Capture the cell that displays the provided text and extract its (x, y) central coordinate. 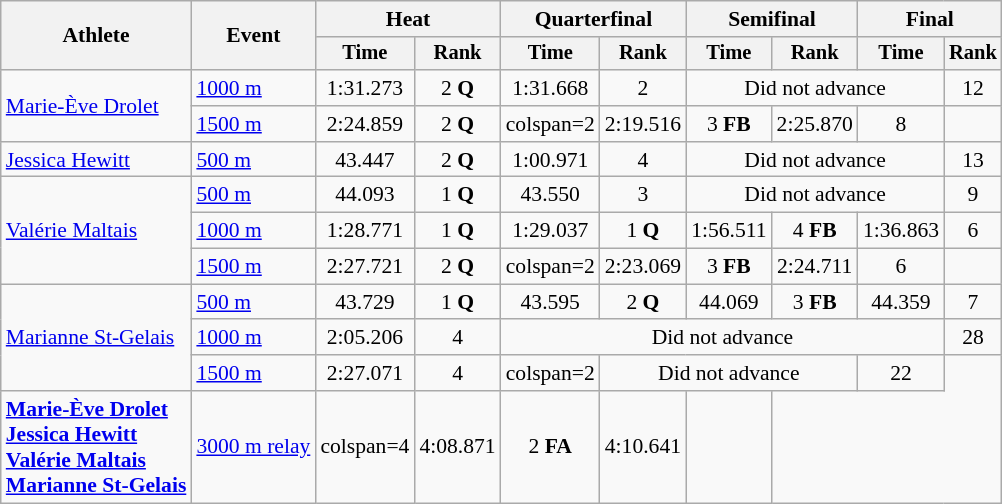
44.069 (728, 302)
Athlete (96, 36)
3000 m relay (253, 447)
1:28.771 (364, 231)
43.729 (364, 302)
3 (643, 195)
4:08.871 (457, 447)
12 (973, 88)
4:10.641 (643, 447)
colspan=4 (364, 447)
2:24.711 (815, 267)
2:05.206 (364, 338)
1:31.273 (364, 88)
1:00.971 (550, 160)
Heat (408, 19)
4 FB (815, 231)
Marie-Ève Drolet (96, 106)
44.359 (901, 302)
9 (973, 195)
43.447 (364, 160)
Marie-Ève Drolet Jessica HewittValérie MaltaisMarianne St-Gelais (96, 447)
Quarterfinal (594, 19)
43.550 (550, 195)
Semifinal (772, 19)
Marianne St-Gelais (96, 338)
2:23.069 (643, 267)
2:24.859 (364, 124)
Valérie Maltais (96, 230)
2 (643, 88)
2:25.870 (815, 124)
2:27.721 (364, 267)
8 (901, 124)
Jessica Hewitt (96, 160)
2:27.071 (364, 373)
Event (253, 36)
2:19.516 (643, 124)
1:56.511 (728, 231)
1:31.668 (550, 88)
1:29.037 (550, 231)
Final (930, 19)
28 (973, 338)
1:36.863 (901, 231)
7 (973, 302)
44.093 (364, 195)
2 FA (550, 447)
13 (973, 160)
22 (901, 373)
43.595 (550, 302)
